Determine the (x, y) coordinate at the center of the cell enclosing the given text.  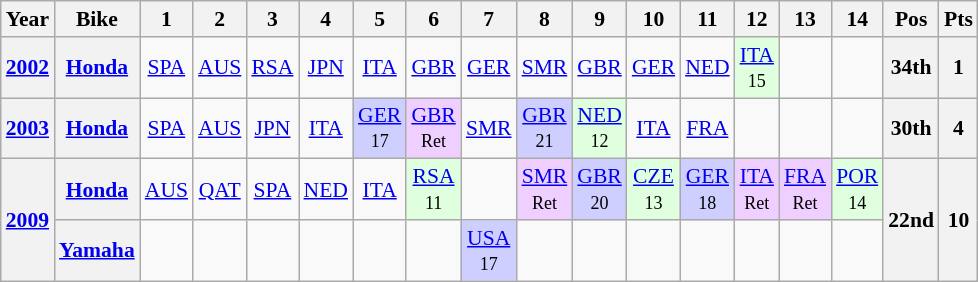
GBRRet (434, 128)
GBR20 (600, 190)
FRA (707, 128)
7 (489, 19)
9 (600, 19)
Pts (958, 19)
QAT (220, 190)
3 (272, 19)
FRARet (805, 190)
2002 (28, 68)
2 (220, 19)
ITARet (757, 190)
SMRRet (545, 190)
Pos (911, 19)
5 (380, 19)
GER17 (380, 128)
RSA11 (434, 190)
2003 (28, 128)
POR14 (857, 190)
Bike (97, 19)
RSA (272, 68)
34th (911, 68)
Yamaha (97, 250)
8 (545, 19)
22nd (911, 220)
13 (805, 19)
2009 (28, 220)
CZE13 (654, 190)
ITA15 (757, 68)
NED12 (600, 128)
14 (857, 19)
GBR21 (545, 128)
6 (434, 19)
USA17 (489, 250)
12 (757, 19)
30th (911, 128)
Year (28, 19)
11 (707, 19)
GER18 (707, 190)
